Pinpoint the cell where the given text exists, returning its [x, y] midpoint coordinate. 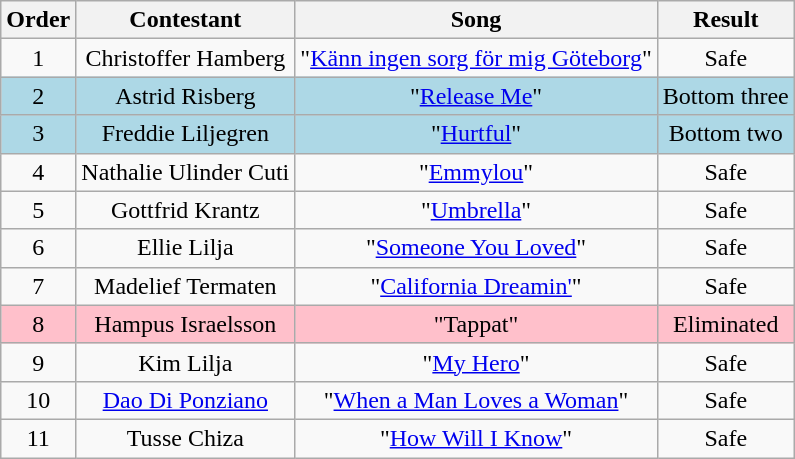
"Emmylou" [476, 172]
"Tappat" [476, 324]
9 [38, 362]
"California Dreamin'" [476, 286]
"When a Man Loves a Woman" [476, 400]
Eliminated [726, 324]
Astrid Risberg [186, 96]
Dao Di Ponziano [186, 400]
2 [38, 96]
Hampus Israelsson [186, 324]
4 [38, 172]
10 [38, 400]
Bottom three [726, 96]
Song [476, 20]
Gottfrid Krantz [186, 210]
Nathalie Ulinder Cuti [186, 172]
Kim Lilja [186, 362]
"Someone You Loved" [476, 248]
"Release Me" [476, 96]
"My Hero" [476, 362]
Order [38, 20]
Freddie Liljegren [186, 134]
"How Will I Know" [476, 438]
Ellie Lilja [186, 248]
3 [38, 134]
1 [38, 58]
8 [38, 324]
"Känn ingen sorg för mig Göteborg" [476, 58]
Christoffer Hamberg [186, 58]
7 [38, 286]
6 [38, 248]
"Hurtful" [476, 134]
Contestant [186, 20]
11 [38, 438]
Result [726, 20]
Madelief Termaten [186, 286]
"Umbrella" [476, 210]
Tusse Chiza [186, 438]
Bottom two [726, 134]
5 [38, 210]
